From the cell containing the given text, extract its center point as (X, Y) coordinate. 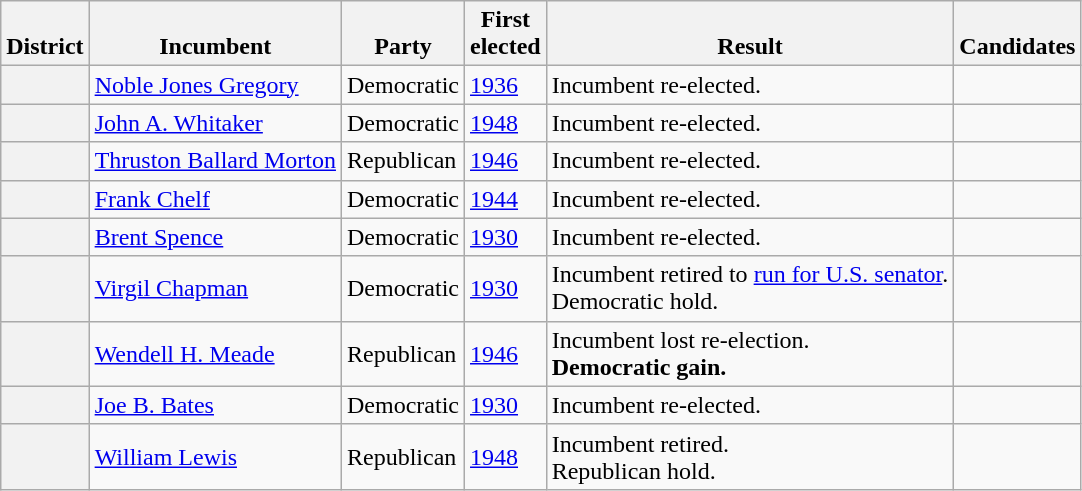
Brent Spence (215, 237)
John A. Whitaker (215, 123)
Result (750, 34)
Noble Jones Gregory (215, 85)
Incumbent (215, 34)
Joe B. Bates (215, 405)
Incumbent retired to run for U.S. senator.Democratic hold. (750, 288)
Party (402, 34)
Incumbent retired.Republican hold. (750, 456)
Virgil Chapman (215, 288)
Incumbent lost re-election.Democratic gain. (750, 354)
1944 (505, 199)
William Lewis (215, 456)
1936 (505, 85)
Wendell H. Meade (215, 354)
Candidates (1018, 34)
Firstelected (505, 34)
District (45, 34)
Frank Chelf (215, 199)
Thruston Ballard Morton (215, 161)
